Determine the (x, y) coordinate at the center of the cell enclosing the given text.  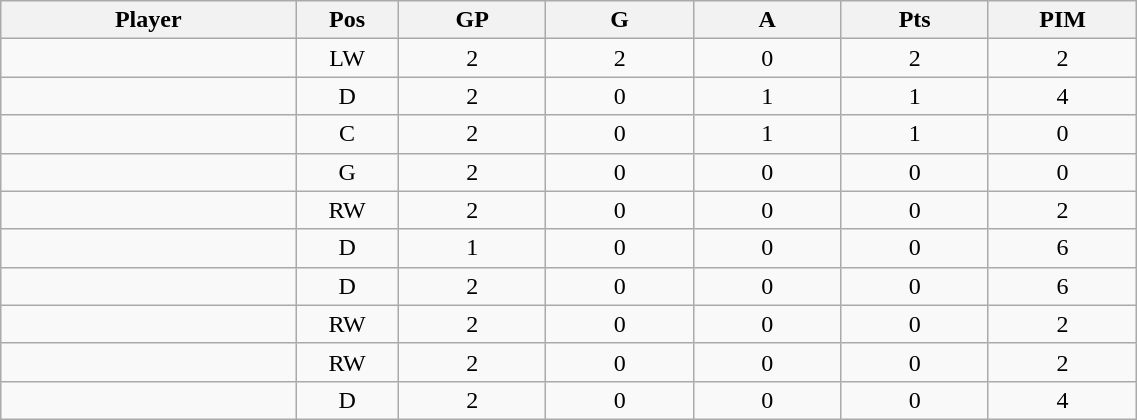
LW (348, 58)
PIM (1062, 20)
GP (472, 20)
A (766, 20)
Pos (348, 20)
Pts (914, 20)
Player (148, 20)
C (348, 134)
